Extract the [X, Y] coordinate from the center of the cell holding the provided text.  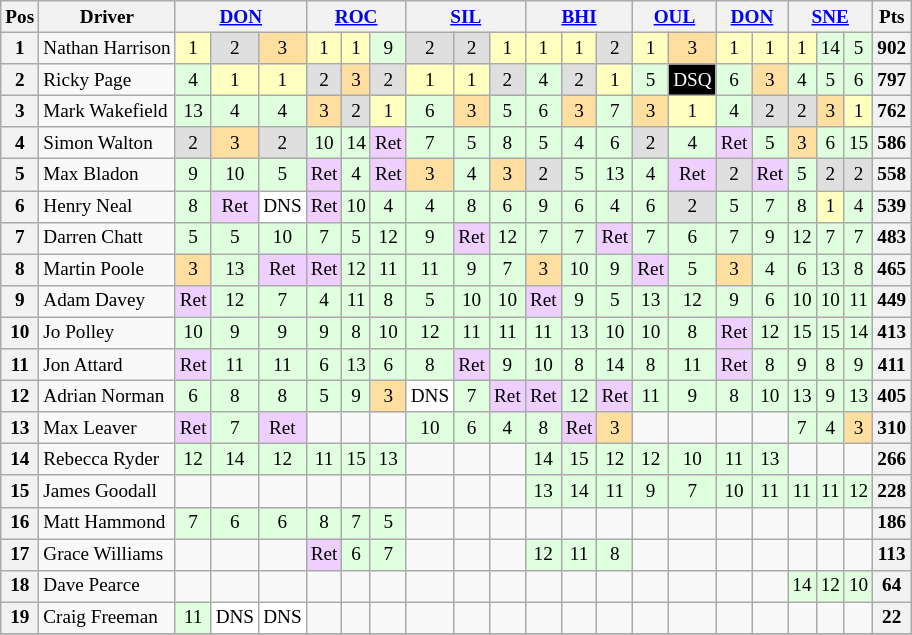
Ricky Page [108, 80]
310 [892, 428]
902 [892, 48]
SNE [830, 17]
411 [892, 365]
Nathan Harrison [108, 48]
Mark Wakefield [108, 111]
18 [20, 586]
Henry Neal [108, 206]
64 [892, 586]
797 [892, 80]
465 [892, 270]
19 [20, 618]
OUL [674, 17]
22 [892, 618]
Simon Walton [108, 143]
266 [892, 460]
Darren Chatt [108, 238]
Dave Pearce [108, 586]
Matt Hammond [108, 523]
Adrian Norman [108, 396]
113 [892, 554]
Pts [892, 17]
SIL [466, 17]
Rebecca Ryder [108, 460]
17 [20, 554]
762 [892, 111]
Martin Poole [108, 270]
Driver [108, 17]
ROC [356, 17]
Max Leaver [108, 428]
558 [892, 175]
413 [892, 333]
Max Bladon [108, 175]
586 [892, 143]
539 [892, 206]
Jo Polley [108, 333]
Jon Attard [108, 365]
16 [20, 523]
228 [892, 491]
405 [892, 396]
DSQ [693, 80]
BHI [578, 17]
Adam Davey [108, 301]
James Goodall [108, 491]
449 [892, 301]
Grace Williams [108, 554]
Pos [20, 17]
483 [892, 238]
Craig Freeman [108, 618]
186 [892, 523]
